Determine the [X, Y] coordinate at the center of the cell enclosing the given text.  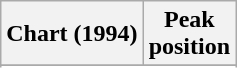
Peakposition [189, 34]
Chart (1994) [72, 34]
